Return the (x, y) coordinate for the center point of the cell that contains the specified text.  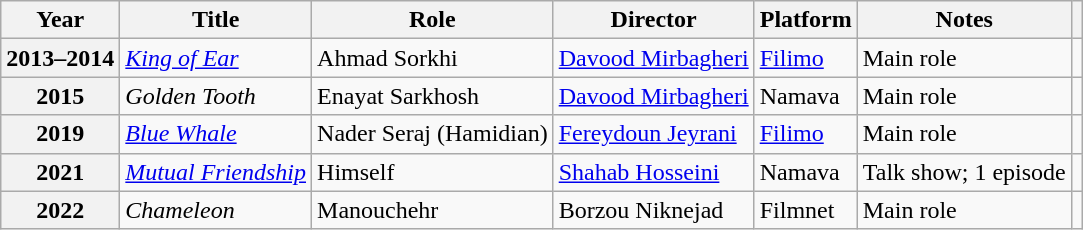
2021 (60, 172)
Golden Tooth (216, 96)
Title (216, 20)
Borzou Niknejad (654, 210)
King of Ear (216, 58)
Chameleon (216, 210)
2019 (60, 134)
Fereydoun Jeyrani (654, 134)
Notes (964, 20)
Year (60, 20)
Talk show; 1 episode (964, 172)
Shahab Hosseini (654, 172)
2013–2014 (60, 58)
Filmnet (806, 210)
Platform (806, 20)
Role (433, 20)
Himself (433, 172)
2022 (60, 210)
Mutual Friendship (216, 172)
Enayat Sarkhosh (433, 96)
Blue Whale (216, 134)
Ahmad Sorkhi (433, 58)
2015 (60, 96)
Manouchehr (433, 210)
Director (654, 20)
Nader Seraj (Hamidian) (433, 134)
